Detect which cell encompasses the target text, then output its [x, y] center coordinate. 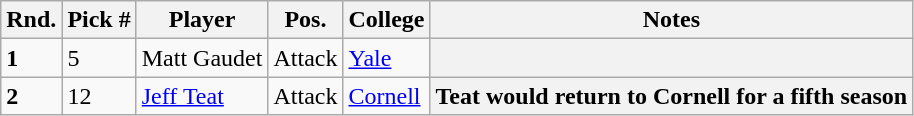
Cornell [386, 96]
College [386, 20]
Yale [386, 58]
Notes [672, 20]
Matt Gaudet [202, 58]
Teat would return to Cornell for a fifth season [672, 96]
2 [32, 96]
Jeff Teat [202, 96]
Pick # [99, 20]
Player [202, 20]
1 [32, 58]
12 [99, 96]
Rnd. [32, 20]
Pos. [306, 20]
5 [99, 58]
